Locate the cell with the specified text and output its [X, Y] center coordinate. 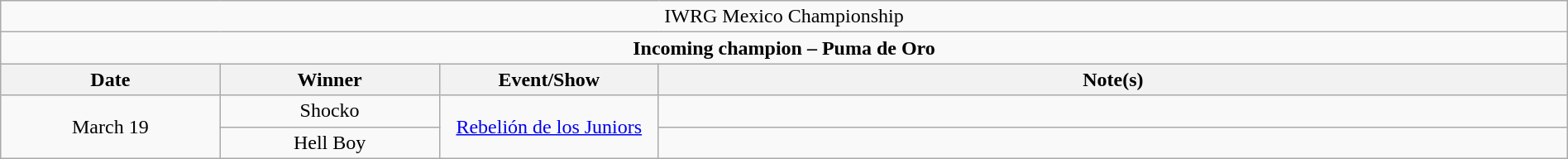
March 19 [111, 127]
Incoming champion – Puma de Oro [784, 48]
Hell Boy [329, 142]
Winner [329, 79]
Shocko [329, 111]
Note(s) [1113, 79]
IWRG Mexico Championship [784, 17]
Rebelión de los Juniors [549, 127]
Date [111, 79]
Event/Show [549, 79]
